From the cell containing the given text, extract its center point as (x, y) coordinate. 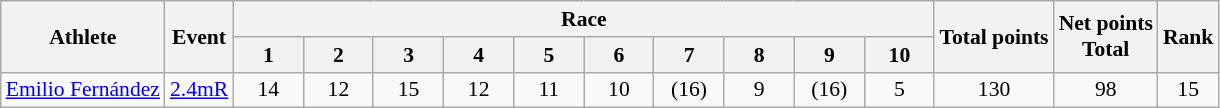
3 (408, 55)
Rank (1188, 36)
6 (619, 55)
Event (199, 36)
2 (338, 55)
4 (479, 55)
Total points (994, 36)
98 (1106, 90)
Net pointsTotal (1106, 36)
7 (689, 55)
11 (549, 90)
Race (584, 19)
Emilio Fernández (83, 90)
2.4mR (199, 90)
14 (268, 90)
1 (268, 55)
130 (994, 90)
8 (759, 55)
Athlete (83, 36)
